Find where the given text appears and provide that cell's center as (x, y) coordinate. 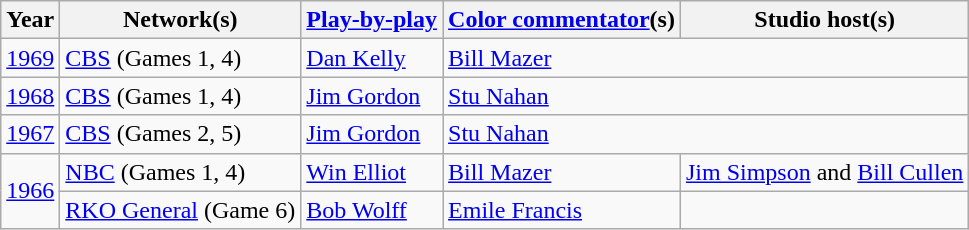
1968 (30, 96)
Play-by-play (372, 20)
NBC (Games 1, 4) (180, 172)
Studio host(s) (824, 20)
Jim Simpson and Bill Cullen (824, 172)
CBS (Games 2, 5) (180, 134)
Bob Wolff (372, 210)
RKO General (Game 6) (180, 210)
Emile Francis (562, 210)
1967 (30, 134)
Dan Kelly (372, 58)
1966 (30, 191)
Network(s) (180, 20)
Win Elliot (372, 172)
1969 (30, 58)
Color commentator(s) (562, 20)
Year (30, 20)
